For the text-containing cell, return its midpoint in (X, Y) coordinate format. 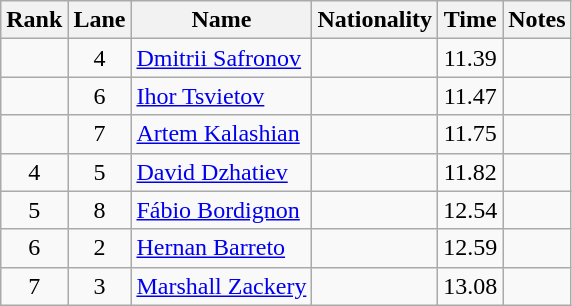
12.59 (470, 248)
11.75 (470, 134)
3 (100, 286)
12.54 (470, 210)
Notes (537, 20)
Marshall Zackery (222, 286)
Rank (34, 20)
Artem Kalashian (222, 134)
David Dzhatiev (222, 172)
Dmitrii Safronov (222, 58)
8 (100, 210)
Ihor Tsvietov (222, 96)
13.08 (470, 286)
11.82 (470, 172)
Lane (100, 20)
2 (100, 248)
Name (222, 20)
11.39 (470, 58)
Time (470, 20)
11.47 (470, 96)
Nationality (375, 20)
Hernan Barreto (222, 248)
Fábio Bordignon (222, 210)
